Find where the given text appears and provide that cell's center as [x, y] coordinate. 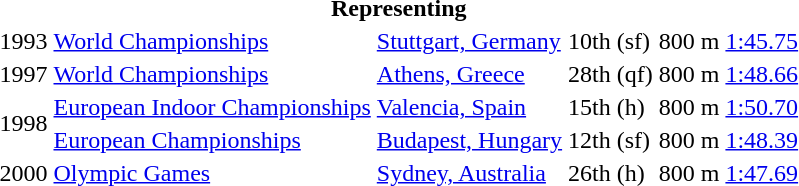
Budapest, Hungary [469, 140]
Stuttgart, Germany [469, 41]
Athens, Greece [469, 74]
10th (sf) [611, 41]
European Championships [212, 140]
15th (h) [611, 107]
European Indoor Championships [212, 107]
12th (sf) [611, 140]
Valencia, Spain [469, 107]
28th (qf) [611, 74]
